Locate the cell with the specified text and output its (x, y) center coordinate. 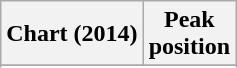
Peakposition (189, 34)
Chart (2014) (72, 34)
